For the text-containing cell, return its midpoint in (X, Y) coordinate format. 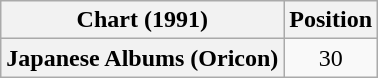
30 (331, 58)
Japanese Albums (Oricon) (142, 58)
Position (331, 20)
Chart (1991) (142, 20)
